Identify which cell holds the provided text, then report its (x, y) central coordinate. 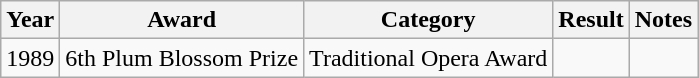
Year (30, 20)
Notes (663, 20)
Result (591, 20)
Traditional Opera Award (428, 58)
1989 (30, 58)
6th Plum Blossom Prize (182, 58)
Award (182, 20)
Category (428, 20)
